Locate the cell with the specified text and output its (x, y) center coordinate. 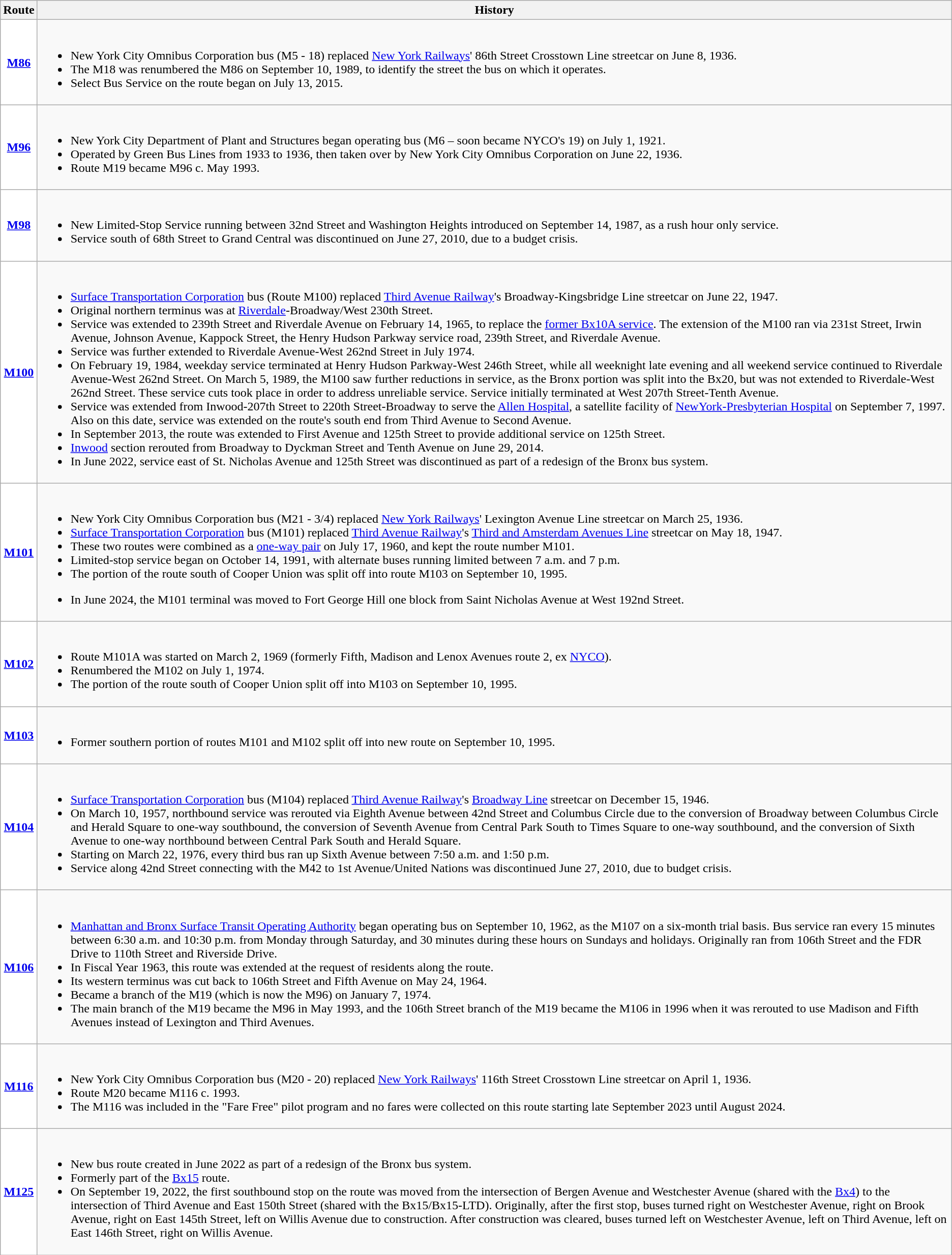
M125 (19, 1191)
M86 (19, 62)
M98 (19, 225)
Route (19, 10)
M101 (19, 552)
M103 (19, 735)
Former southern portion of routes M101 and M102 split off into new route on September 10, 1995. (494, 735)
M104 (19, 827)
M106 (19, 967)
M96 (19, 147)
M102 (19, 664)
M100 (19, 372)
M116 (19, 1086)
History (494, 10)
